Detect which cell encompasses the target text, then output its [X, Y] center coordinate. 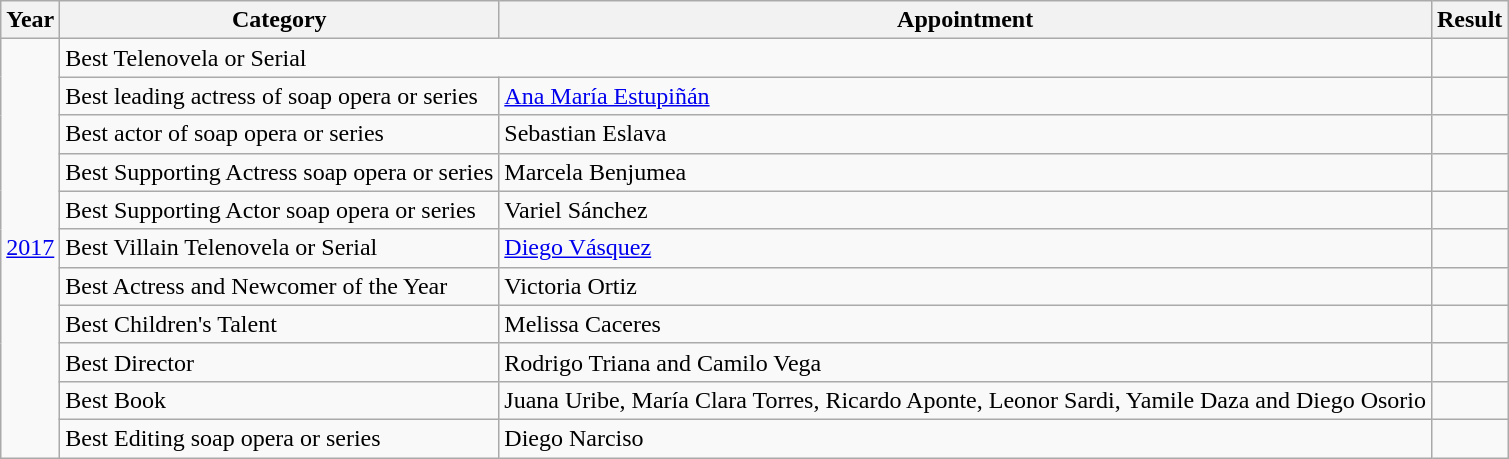
Ana María Estupiñán [966, 96]
Marcela Benjumea [966, 172]
Best Telenovela or Serial [746, 58]
Best Supporting Actress soap opera or series [280, 172]
2017 [30, 248]
Best Editing soap opera or series [280, 438]
Category [280, 20]
Juana Uribe, María Clara Torres, Ricardo Aponte, Leonor Sardi, Yamile Daza and Diego Osorio [966, 400]
Best Supporting Actor soap opera or series [280, 210]
Victoria Ortiz [966, 286]
Best actor of soap opera or series [280, 134]
Best Children's Talent [280, 324]
Diego Narciso [966, 438]
Diego Vásquez [966, 248]
Rodrigo Triana and Camilo Vega [966, 362]
Best Director [280, 362]
Year [30, 20]
Variel Sánchez [966, 210]
Best Villain Telenovela or Serial [280, 248]
Melissa Caceres [966, 324]
Best Book [280, 400]
Result [1469, 20]
Sebastian Eslava [966, 134]
Best Actress and Newcomer of the Year [280, 286]
Best leading actress of soap opera or series [280, 96]
Appointment [966, 20]
